Determine the [x, y] coordinate at the center of the cell enclosing the given text.  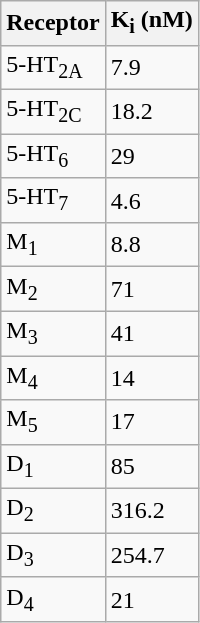
18.2 [152, 111]
D3 [53, 555]
D2 [53, 511]
4.6 [152, 200]
M4 [53, 378]
8.8 [152, 244]
29 [152, 156]
M2 [53, 289]
5-HT7 [53, 200]
14 [152, 378]
17 [152, 422]
5-HT6 [53, 156]
7.9 [152, 67]
85 [152, 466]
D1 [53, 466]
316.2 [152, 511]
Ki (nM) [152, 23]
254.7 [152, 555]
41 [152, 333]
21 [152, 599]
71 [152, 289]
M5 [53, 422]
D4 [53, 599]
5-HT2A [53, 67]
M3 [53, 333]
5-HT2C [53, 111]
M1 [53, 244]
Receptor [53, 23]
